Detect which cell encompasses the target text, then output its [X, Y] center coordinate. 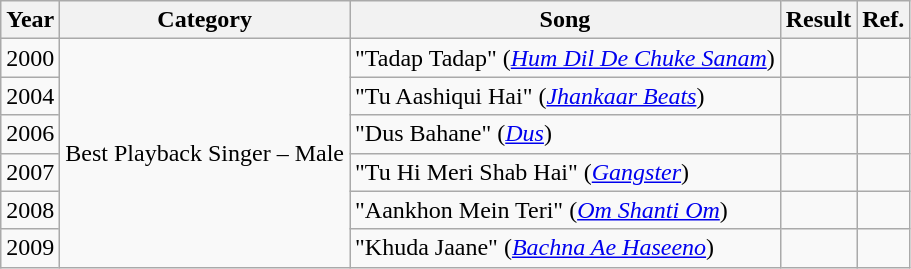
Ref. [884, 20]
"Dus Bahane" (Dus) [566, 134]
2007 [30, 172]
2009 [30, 248]
2004 [30, 96]
"Aankhon Mein Teri" (Om Shanti Om) [566, 210]
"Tu Aashiqui Hai" (Jhankaar Beats) [566, 96]
2000 [30, 58]
Best Playback Singer – Male [205, 153]
2008 [30, 210]
Category [205, 20]
"Tu Hi Meri Shab Hai" (Gangster) [566, 172]
"Tadap Tadap" (Hum Dil De Chuke Sanam) [566, 58]
Song [566, 20]
Result [818, 20]
"Khuda Jaane" (Bachna Ae Haseeno) [566, 248]
Year [30, 20]
2006 [30, 134]
